Extract the (X, Y) coordinate from the center of the cell holding the provided text.  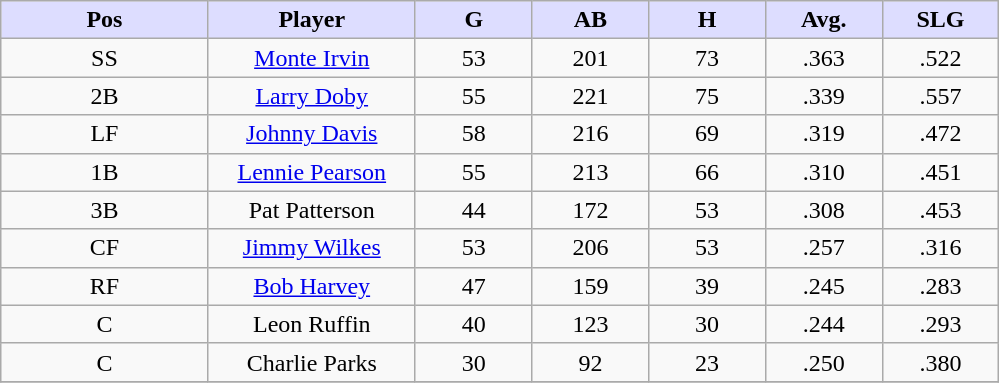
.363 (824, 58)
.310 (824, 172)
Pos (104, 20)
AB (590, 20)
.257 (824, 248)
.316 (940, 248)
Player (312, 20)
201 (590, 58)
.245 (824, 286)
H (708, 20)
G (474, 20)
.283 (940, 286)
58 (474, 134)
216 (590, 134)
SS (104, 58)
SLG (940, 20)
69 (708, 134)
40 (474, 324)
.250 (824, 362)
Charlie Parks (312, 362)
.308 (824, 210)
CF (104, 248)
Monte Irvin (312, 58)
.293 (940, 324)
3B (104, 210)
73 (708, 58)
75 (708, 96)
.472 (940, 134)
206 (590, 248)
Pat Patterson (312, 210)
.380 (940, 362)
.451 (940, 172)
Jimmy Wilkes (312, 248)
1B (104, 172)
Bob Harvey (312, 286)
Larry Doby (312, 96)
.244 (824, 324)
.339 (824, 96)
213 (590, 172)
Leon Ruffin (312, 324)
.453 (940, 210)
172 (590, 210)
Avg. (824, 20)
92 (590, 362)
Lennie Pearson (312, 172)
RF (104, 286)
39 (708, 286)
23 (708, 362)
66 (708, 172)
123 (590, 324)
.319 (824, 134)
LF (104, 134)
Johnny Davis (312, 134)
44 (474, 210)
159 (590, 286)
47 (474, 286)
.557 (940, 96)
2B (104, 96)
221 (590, 96)
.522 (940, 58)
